Determine the (x, y) coordinate at the center of the cell enclosing the given text.  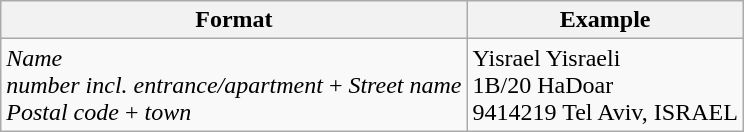
Namenumber incl. entrance/apartment + Street name Postal code + town (234, 85)
Yisrael Yisraeli1B/20 HaDoar9414219 Tel Aviv, ISRAEL (605, 85)
Format (234, 20)
Example (605, 20)
